Search for the cell housing the specified text and yield its (x, y) center coordinate. 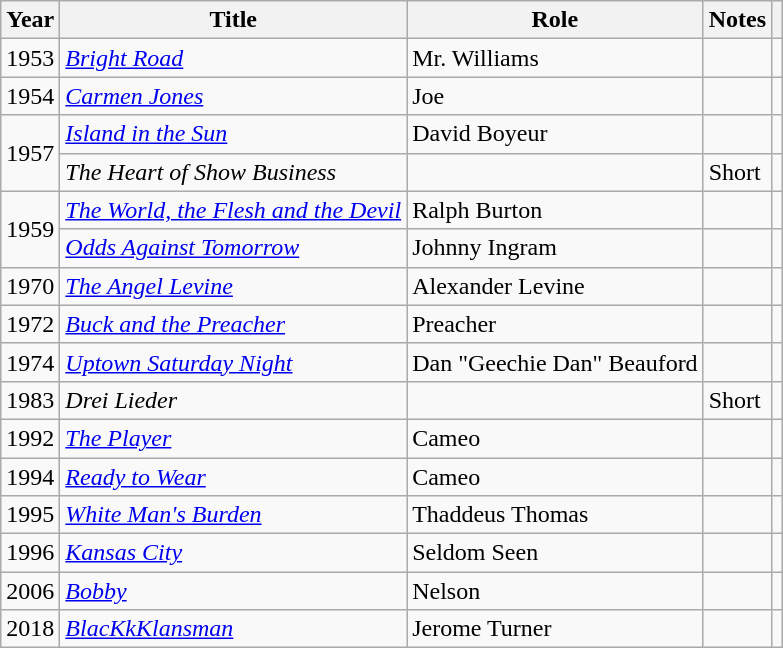
Preacher (556, 324)
The Heart of Show Business (234, 172)
Drei Lieder (234, 400)
The World, the Flesh and the Devil (234, 210)
Buck and the Preacher (234, 324)
1994 (30, 477)
Title (234, 20)
Notes (737, 20)
1959 (30, 229)
1957 (30, 153)
Nelson (556, 591)
Seldom Seen (556, 553)
Mr. Williams (556, 58)
Ralph Burton (556, 210)
Island in the Sun (234, 134)
1970 (30, 286)
Dan "Geechie Dan" Beauford (556, 362)
1953 (30, 58)
Uptown Saturday Night (234, 362)
David Boyeur (556, 134)
1983 (30, 400)
1972 (30, 324)
Carmen Jones (234, 96)
1954 (30, 96)
Bobby (234, 591)
Thaddeus Thomas (556, 515)
1996 (30, 553)
1992 (30, 438)
The Angel Levine (234, 286)
BlacKkKlansman (234, 629)
1974 (30, 362)
1995 (30, 515)
The Player (234, 438)
Alexander Levine (556, 286)
Year (30, 20)
Joe (556, 96)
Kansas City (234, 553)
2018 (30, 629)
Odds Against Tomorrow (234, 248)
2006 (30, 591)
Bright Road (234, 58)
Johnny Ingram (556, 248)
Jerome Turner (556, 629)
Ready to Wear (234, 477)
Role (556, 20)
White Man's Burden (234, 515)
